Provide the (X, Y) coordinate of the cell's center where the given text is located.  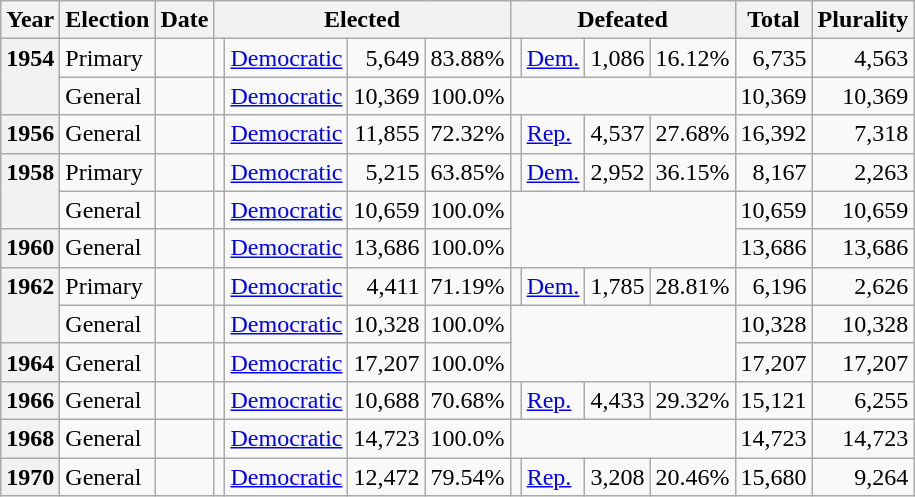
Elected (362, 20)
6,255 (863, 400)
27.68% (692, 134)
2,952 (618, 172)
Year (30, 20)
Defeated (622, 20)
8,167 (774, 172)
1966 (30, 400)
16,392 (774, 134)
83.88% (468, 58)
7,318 (863, 134)
70.68% (468, 400)
15,121 (774, 400)
1958 (30, 191)
29.32% (692, 400)
Total (774, 20)
36.15% (692, 172)
15,680 (774, 477)
4,433 (618, 400)
1960 (30, 248)
1970 (30, 477)
4,537 (618, 134)
Plurality (863, 20)
10,688 (386, 400)
4,563 (863, 58)
12,472 (386, 477)
6,196 (774, 286)
2,263 (863, 172)
6,735 (774, 58)
9,264 (863, 477)
1956 (30, 134)
1962 (30, 305)
20.46% (692, 477)
28.81% (692, 286)
1968 (30, 438)
16.12% (692, 58)
1954 (30, 77)
63.85% (468, 172)
5,215 (386, 172)
1,086 (618, 58)
11,855 (386, 134)
79.54% (468, 477)
72.32% (468, 134)
2,626 (863, 286)
1964 (30, 362)
1,785 (618, 286)
71.19% (468, 286)
Date (184, 20)
3,208 (618, 477)
5,649 (386, 58)
Election (108, 20)
4,411 (386, 286)
